Identify which cell holds the provided text, then report its (X, Y) central coordinate. 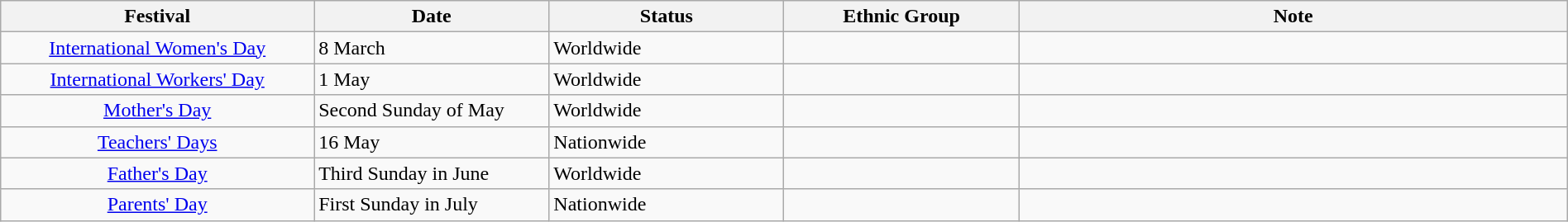
Festival (157, 17)
Ethnic Group (901, 17)
Parents' Day (157, 205)
Teachers' Days (157, 142)
International Women's Day (157, 48)
8 March (432, 48)
International Workers' Day (157, 79)
Father's Day (157, 173)
First Sunday in July (432, 205)
Note (1293, 17)
Date (432, 17)
Second Sunday of May (432, 111)
Mother's Day (157, 111)
Status (667, 17)
1 May (432, 79)
16 May (432, 142)
Third Sunday in June (432, 173)
